Identify which cell holds the provided text, then report its [X, Y] central coordinate. 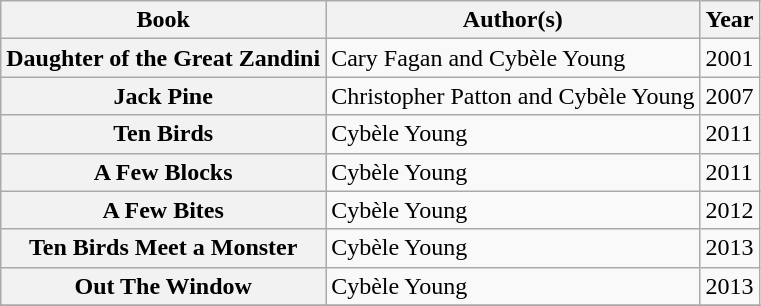
Christopher Patton and Cybèle Young [513, 96]
Ten Birds [164, 134]
Daughter of the Great Zandini [164, 58]
A Few Blocks [164, 172]
Ten Birds Meet a Monster [164, 248]
Book [164, 20]
2001 [730, 58]
Author(s) [513, 20]
Jack Pine [164, 96]
2007 [730, 96]
Year [730, 20]
A Few Bites [164, 210]
Out The Window [164, 286]
Cary Fagan and Cybèle Young [513, 58]
2012 [730, 210]
